Provide the [X, Y] coordinate of the cell's center where the given text is located.  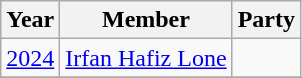
Member [146, 20]
Year [30, 20]
Party [266, 20]
2024 [30, 58]
Irfan Hafiz Lone [146, 58]
